Extract the [x, y] coordinate from the center of the cell holding the provided text.  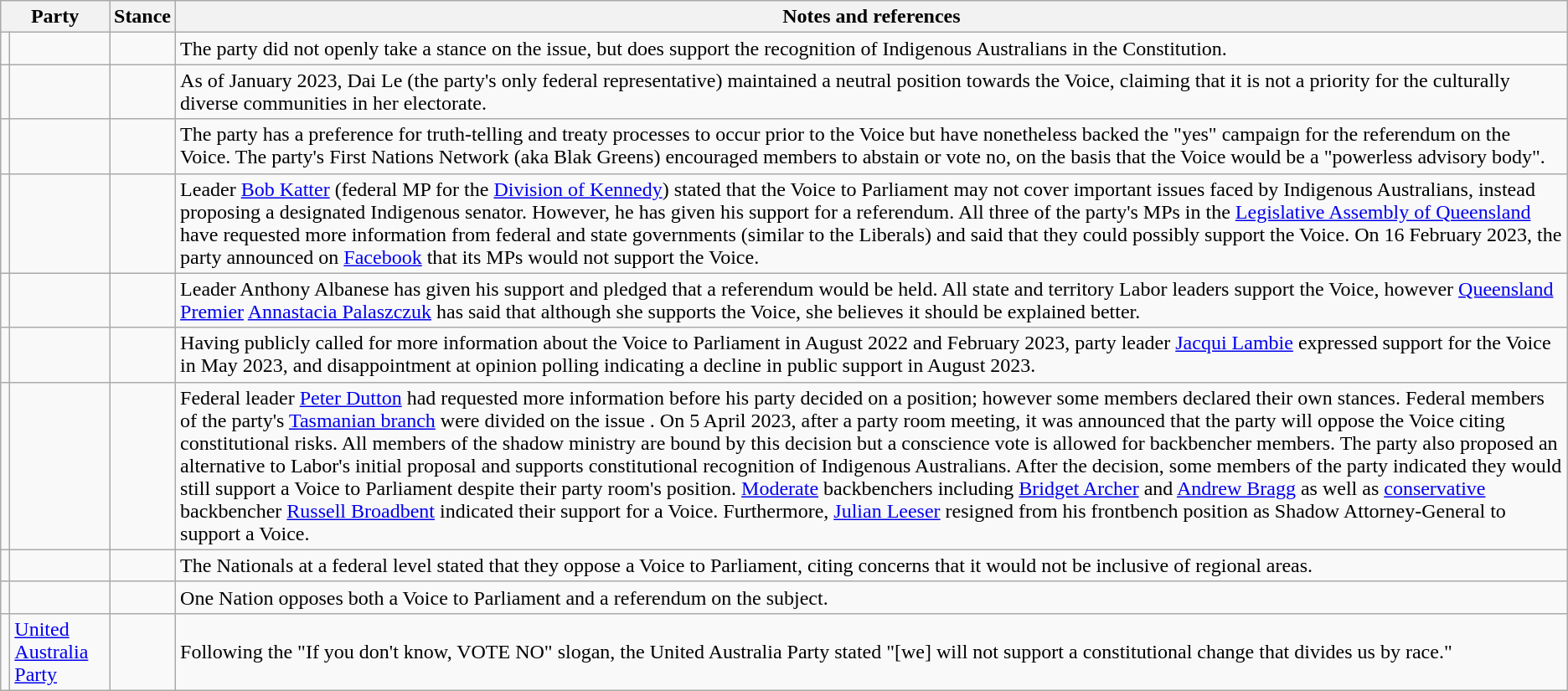
The Nationals at a federal level stated that they oppose a Voice to Parliament, citing concerns that it would not be inclusive of regional areas. [872, 565]
The party did not openly take a stance on the issue, but does support the recognition of Indigenous Australians in the Constitution. [872, 49]
Notes and references [872, 17]
Party [55, 17]
Stance [142, 17]
United Australia Party [60, 652]
One Nation opposes both a Voice to Parliament and a referendum on the subject. [872, 597]
